Extract the (X, Y) coordinate from the center of the cell holding the provided text.  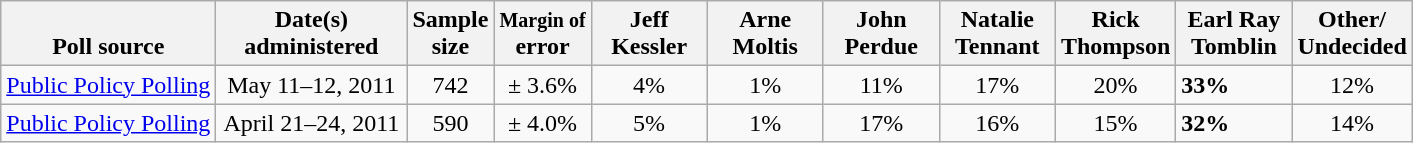
Date(s)administered (312, 34)
ArneMoltis (765, 34)
Margin oferror (542, 34)
11% (881, 85)
32% (1234, 123)
JohnPerdue (881, 34)
590 (450, 123)
Other/Undecided (1352, 34)
16% (997, 123)
JeffKessler (649, 34)
Poll source (108, 34)
RickThompson (1115, 34)
4% (649, 85)
742 (450, 85)
April 21–24, 2011 (312, 123)
5% (649, 123)
May 11–12, 2011 (312, 85)
Earl RayTomblin (1234, 34)
15% (1115, 123)
20% (1115, 85)
± 4.0% (542, 123)
33% (1234, 85)
12% (1352, 85)
14% (1352, 123)
± 3.6% (542, 85)
Samplesize (450, 34)
NatalieTennant (997, 34)
